For the text-containing cell, return its midpoint in [X, Y] coordinate format. 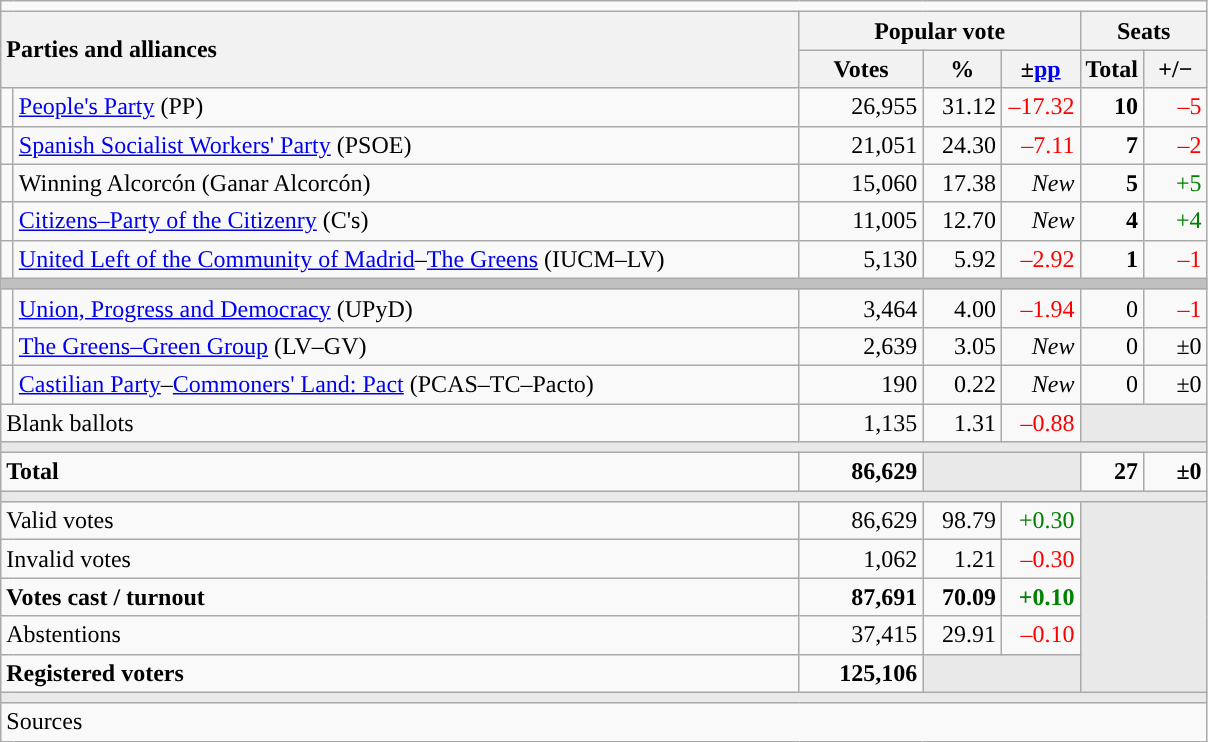
Votes [861, 69]
37,415 [861, 635]
17.38 [962, 183]
7 [1112, 145]
1 [1112, 259]
United Left of the Community of Madrid–The Greens (IUCM–LV) [406, 259]
Valid votes [400, 521]
Sources [604, 722]
5.92 [962, 259]
Parties and alliances [400, 50]
Winning Alcorcón (Ganar Alcorcón) [406, 183]
Spanish Socialist Workers' Party (PSOE) [406, 145]
–1.94 [1040, 308]
70.09 [962, 597]
+5 [1176, 183]
2,639 [861, 346]
–0.10 [1040, 635]
31.12 [962, 107]
190 [861, 384]
11,005 [861, 221]
±pp [1040, 69]
10 [1112, 107]
+4 [1176, 221]
+0.30 [1040, 521]
+/− [1176, 69]
26,955 [861, 107]
% [962, 69]
–5 [1176, 107]
Blank ballots [400, 423]
4.00 [962, 308]
3.05 [962, 346]
5 [1112, 183]
1.31 [962, 423]
Union, Progress and Democracy (UPyD) [406, 308]
Popular vote [940, 31]
–0.88 [1040, 423]
125,106 [861, 673]
1,062 [861, 559]
Seats [1144, 31]
Castilian Party–Commoners' Land: Pact (PCAS–TC–Pacto) [406, 384]
People's Party (PP) [406, 107]
4 [1112, 221]
12.70 [962, 221]
Abstentions [400, 635]
15,060 [861, 183]
–2.92 [1040, 259]
0.22 [962, 384]
1.21 [962, 559]
27 [1112, 472]
21,051 [861, 145]
1,135 [861, 423]
98.79 [962, 521]
The Greens–Green Group (LV–GV) [406, 346]
–0.30 [1040, 559]
–2 [1176, 145]
Registered voters [400, 673]
5,130 [861, 259]
Invalid votes [400, 559]
–7.11 [1040, 145]
Citizens–Party of the Citizenry (C's) [406, 221]
Votes cast / turnout [400, 597]
3,464 [861, 308]
24.30 [962, 145]
–17.32 [1040, 107]
29.91 [962, 635]
+0.10 [1040, 597]
87,691 [861, 597]
